Pinpoint the cell where the given text exists, returning its [x, y] midpoint coordinate. 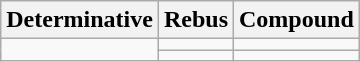
Rebus [196, 20]
Determinative [80, 20]
Compound [297, 20]
